For the text-containing cell, return its midpoint in (X, Y) coordinate format. 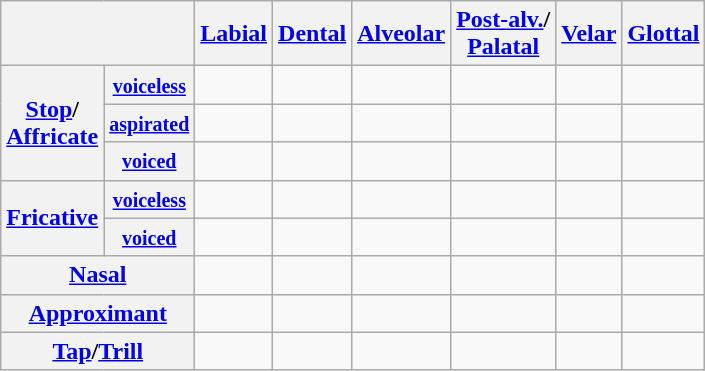
Approximant (98, 313)
Post-alv./Palatal (504, 34)
Fricative (52, 218)
Stop/Affricate (52, 123)
aspirated (150, 123)
Nasal (98, 275)
Glottal (664, 34)
Tap/Trill (98, 351)
Alveolar (402, 34)
Dental (312, 34)
Velar (589, 34)
Labial (234, 34)
